Output the [X, Y] coordinate of the center of the cell containing the given text.  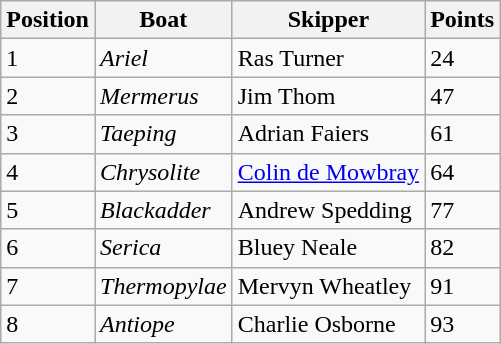
7 [48, 286]
Chrysolite [163, 172]
Charlie Osborne [328, 324]
Jim Thom [328, 96]
Skipper [328, 20]
77 [462, 210]
Adrian Faiers [328, 134]
1 [48, 58]
93 [462, 324]
82 [462, 248]
Boat [163, 20]
Colin de Mowbray [328, 172]
Thermopylae [163, 286]
Mermerus [163, 96]
91 [462, 286]
Position [48, 20]
Antiope [163, 324]
Mervyn Wheatley [328, 286]
Bluey Neale [328, 248]
Ariel [163, 58]
64 [462, 172]
Ras Turner [328, 58]
6 [48, 248]
Blackadder [163, 210]
8 [48, 324]
Andrew Spedding [328, 210]
4 [48, 172]
2 [48, 96]
Taeping [163, 134]
24 [462, 58]
61 [462, 134]
47 [462, 96]
Points [462, 20]
Serica [163, 248]
5 [48, 210]
3 [48, 134]
